Determine the (X, Y) coordinate at the center of the cell enclosing the given text.  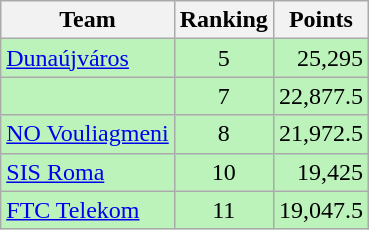
NO Vouliagmeni (88, 134)
7 (224, 96)
Points (320, 20)
SIS Roma (88, 172)
8 (224, 134)
Team (88, 20)
10 (224, 172)
25,295 (320, 58)
5 (224, 58)
Ranking (224, 20)
FTC Telekom (88, 210)
Dunaújváros (88, 58)
19,425 (320, 172)
11 (224, 210)
22,877.5 (320, 96)
21,972.5 (320, 134)
19,047.5 (320, 210)
